Find where the given text appears and provide that cell's center as [x, y] coordinate. 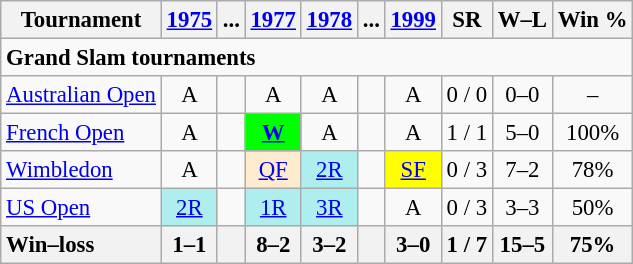
1 / 1 [466, 133]
Win % [592, 20]
78% [592, 170]
3–2 [329, 245]
1977 [273, 20]
SF [413, 170]
1975 [189, 20]
8–2 [273, 245]
5–0 [522, 133]
French Open [82, 133]
3R [329, 208]
W [273, 133]
0 / 0 [466, 95]
7–2 [522, 170]
75% [592, 245]
3–3 [522, 208]
0–0 [522, 95]
Grand Slam tournaments [317, 58]
W–L [522, 20]
1999 [413, 20]
1978 [329, 20]
US Open [82, 208]
100% [592, 133]
Australian Open [82, 95]
QF [273, 170]
Wimbledon [82, 170]
– [592, 95]
Tournament [82, 20]
15–5 [522, 245]
1R [273, 208]
3–0 [413, 245]
1 / 7 [466, 245]
SR [466, 20]
Win–loss [82, 245]
1–1 [189, 245]
50% [592, 208]
